Extract the [x, y] coordinate from the center of the cell holding the provided text.  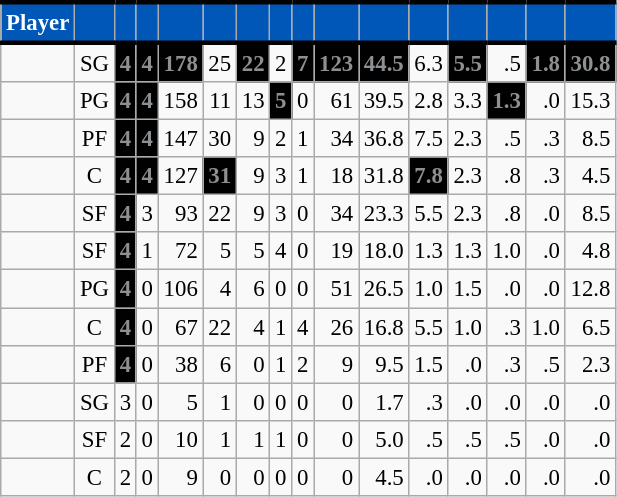
31.8 [384, 176]
4.8 [590, 251]
67 [180, 327]
38 [180, 364]
10 [180, 439]
36.8 [384, 139]
15.3 [590, 101]
147 [180, 139]
72 [180, 251]
1.8 [546, 62]
Player [38, 22]
19 [336, 251]
5.0 [384, 439]
106 [180, 289]
6.3 [428, 62]
7 [303, 62]
123 [336, 62]
26 [336, 327]
2.8 [428, 101]
61 [336, 101]
12.8 [590, 289]
16.8 [384, 327]
178 [180, 62]
158 [180, 101]
93 [180, 214]
18.0 [384, 251]
26.5 [384, 289]
127 [180, 176]
23.3 [384, 214]
11 [220, 101]
30.8 [590, 62]
18 [336, 176]
7.5 [428, 139]
13 [252, 101]
39.5 [384, 101]
9.5 [384, 364]
51 [336, 289]
30 [220, 139]
44.5 [384, 62]
25 [220, 62]
7.8 [428, 176]
3.3 [468, 101]
6.5 [590, 327]
1.7 [384, 402]
31 [220, 176]
